Scan for the cell matching the given text and deliver its (X, Y) coordinate at center. 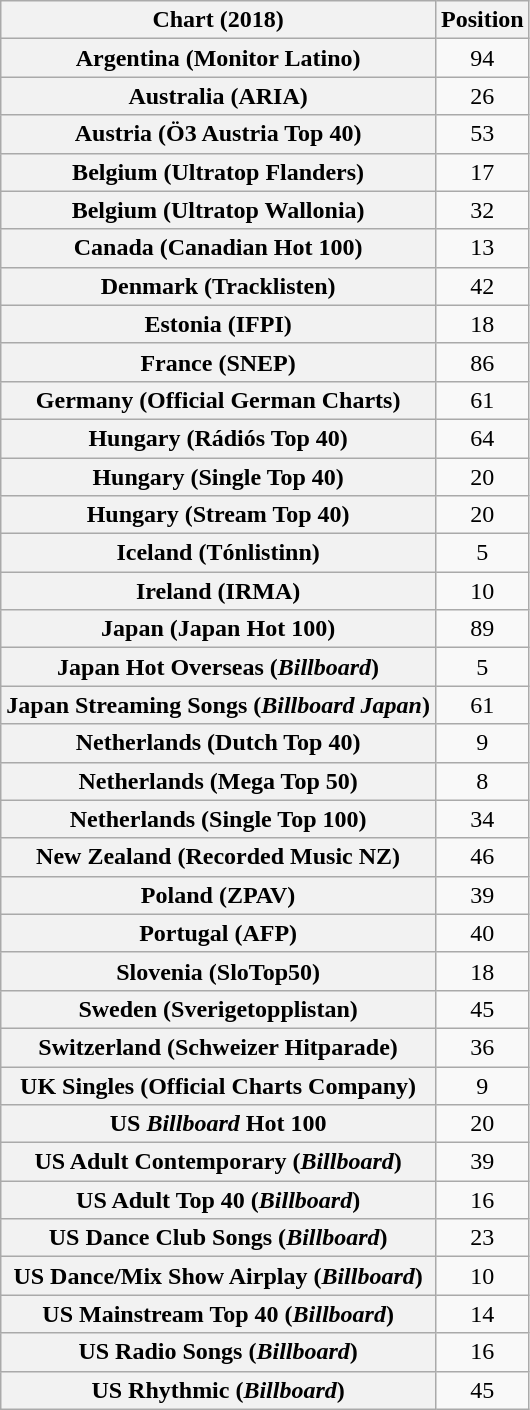
Hungary (Rádiós Top 40) (218, 438)
Australia (ARIA) (218, 96)
Iceland (Tónlistinn) (218, 553)
US Radio Songs (Billboard) (218, 1352)
8 (482, 781)
France (SNEP) (218, 362)
UK Singles (Official Charts Company) (218, 1085)
Estonia (IFPI) (218, 324)
US Adult Contemporary (Billboard) (218, 1162)
34 (482, 819)
Germany (Official German Charts) (218, 400)
Netherlands (Single Top 100) (218, 819)
Austria (Ö3 Austria Top 40) (218, 134)
26 (482, 96)
US Dance/Mix Show Airplay (Billboard) (218, 1276)
Japan Streaming Songs (Billboard Japan) (218, 705)
Argentina (Monitor Latino) (218, 58)
Belgium (Ultratop Flanders) (218, 172)
Switzerland (Schweizer Hitparade) (218, 1047)
New Zealand (Recorded Music NZ) (218, 857)
42 (482, 286)
Netherlands (Mega Top 50) (218, 781)
89 (482, 629)
US Dance Club Songs (Billboard) (218, 1238)
40 (482, 933)
14 (482, 1314)
Japan (Japan Hot 100) (218, 629)
Japan Hot Overseas (Billboard) (218, 667)
Sweden (Sverigetopplistan) (218, 1009)
86 (482, 362)
17 (482, 172)
Hungary (Stream Top 40) (218, 515)
Slovenia (SloTop50) (218, 971)
36 (482, 1047)
Chart (2018) (218, 20)
US Billboard Hot 100 (218, 1124)
Canada (Canadian Hot 100) (218, 248)
US Rhythmic (Billboard) (218, 1390)
US Adult Top 40 (Billboard) (218, 1200)
Belgium (Ultratop Wallonia) (218, 210)
Position (482, 20)
23 (482, 1238)
94 (482, 58)
Netherlands (Dutch Top 40) (218, 743)
46 (482, 857)
Ireland (IRMA) (218, 591)
Poland (ZPAV) (218, 895)
Denmark (Tracklisten) (218, 286)
Portugal (AFP) (218, 933)
53 (482, 134)
Hungary (Single Top 40) (218, 477)
32 (482, 210)
64 (482, 438)
US Mainstream Top 40 (Billboard) (218, 1314)
13 (482, 248)
